Scan for the cell matching the given text and deliver its [x, y] coordinate at center. 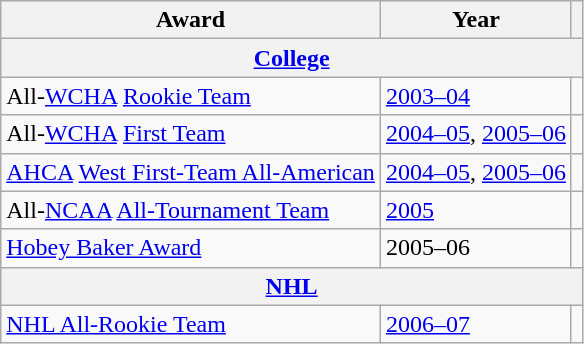
2005–06 [476, 248]
NHL All-Rookie Team [191, 324]
All-WCHA First Team [191, 134]
AHCA West First-Team All-American [191, 172]
All-NCAA All-Tournament Team [191, 210]
2006–07 [476, 324]
NHL [292, 286]
2003–04 [476, 96]
Year [476, 20]
2005 [476, 210]
Hobey Baker Award [191, 248]
All-WCHA Rookie Team [191, 96]
Award [191, 20]
College [292, 58]
